For the text-containing cell, return its midpoint in (X, Y) coordinate format. 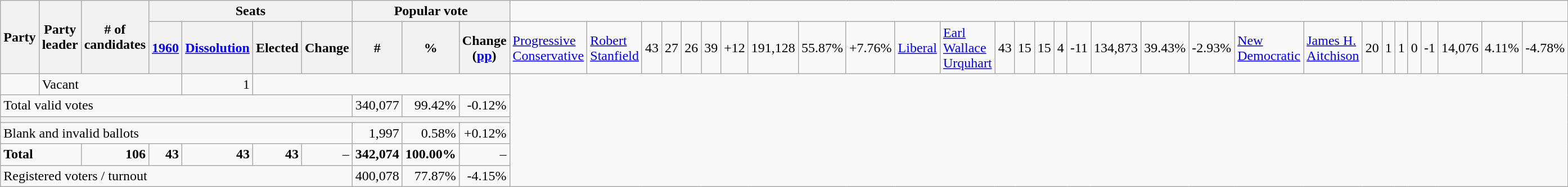
100.00% (431, 154)
77.87% (431, 176)
Blank and invalid ballots (177, 133)
-0.12% (484, 106)
-1 (1430, 48)
Robert Stanfield (615, 48)
26 (692, 48)
39.43% (1165, 48)
Seats (251, 11)
-2.93% (1211, 48)
342,074 (377, 154)
Earl Wallace Urquhart (967, 48)
Change (327, 48)
134,873 (1116, 48)
Registered voters / turnout (177, 176)
340,077 (377, 106)
39 (711, 48)
Progressive Conservative (548, 48)
Total (40, 154)
Elected (277, 48)
191,128 (773, 48)
% (431, 48)
# ofcandidates (115, 37)
400,078 (377, 176)
-11 (1079, 48)
1960 (165, 48)
0.58% (431, 133)
55.87% (822, 48)
James H. Aitchison (1333, 48)
-4.78% (1546, 48)
99.42% (431, 106)
Party (20, 37)
Liberal (917, 48)
+12 (735, 48)
Dissolution (218, 48)
Vacant (110, 84)
20 (1372, 48)
Change (pp) (484, 48)
1,997 (377, 133)
Popular vote (431, 11)
4.11% (1502, 48)
27 (672, 48)
-4.15% (484, 176)
+0.12% (484, 133)
# (377, 48)
Total valid votes (177, 106)
106 (115, 154)
4 (1061, 48)
0 (1414, 48)
New Democratic (1269, 48)
Party leader (60, 37)
+7.76% (871, 48)
14,076 (1460, 48)
